Search for the cell housing the specified text and yield its [X, Y] center coordinate. 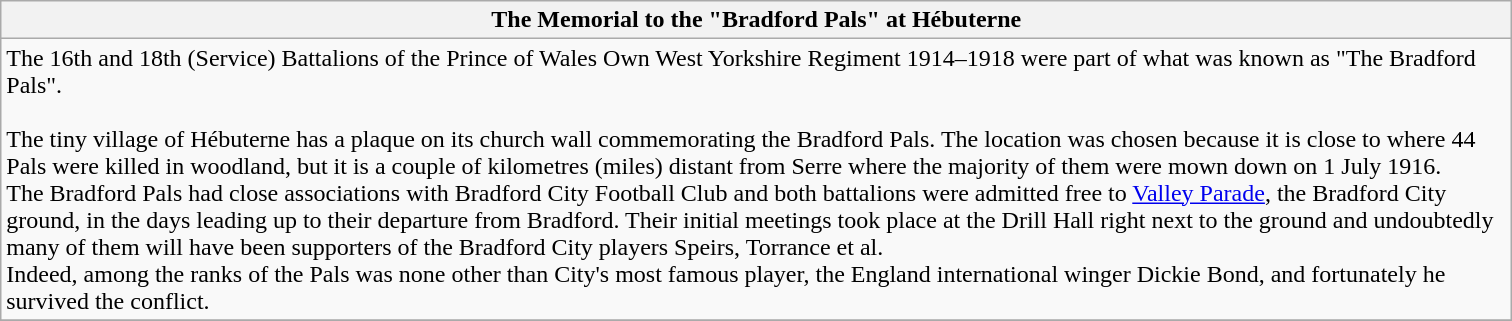
The Memorial to the "Bradford Pals" at Hébuterne [756, 20]
